Capture the cell that displays the provided text and extract its [x, y] central coordinate. 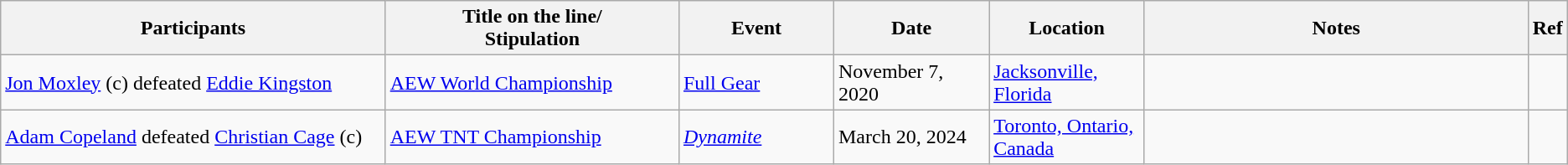
Dynamite [756, 137]
Adam Copeland defeated Christian Cage (c) [193, 137]
March 20, 2024 [911, 137]
Location [1067, 28]
Full Gear [756, 82]
Toronto, Ontario, Canada [1067, 137]
November 7, 2020 [911, 82]
Participants [193, 28]
AEW World Championship [532, 82]
Ref [1548, 28]
Jacksonville, Florida [1067, 82]
Title on the line/Stipulation [532, 28]
Jon Moxley (c) defeated Eddie Kingston [193, 82]
Notes [1336, 28]
AEW TNT Championship [532, 137]
Event [756, 28]
Date [911, 28]
